Pinpoint the cell where the given text exists, returning its (X, Y) midpoint coordinate. 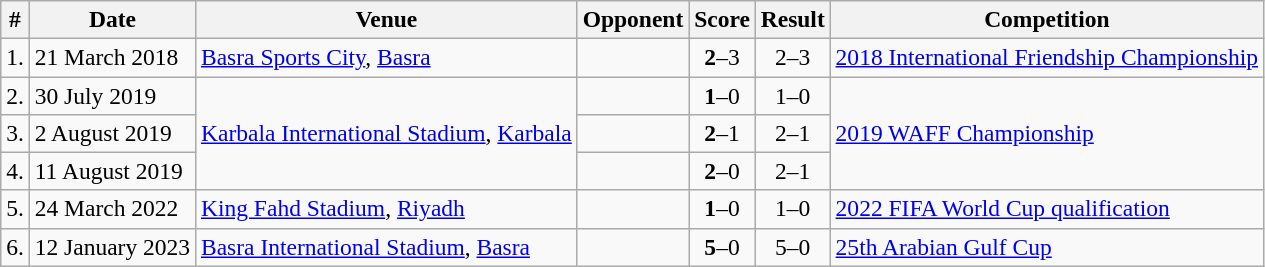
2 August 2019 (112, 133)
Venue (387, 19)
Basra International Stadium, Basra (387, 247)
Opponent (632, 19)
King Fahd Stadium, Riyadh (387, 209)
Result (792, 19)
21 March 2018 (112, 57)
3. (16, 133)
5. (16, 209)
Karbala International Stadium, Karbala (387, 133)
30 July 2019 (112, 95)
6. (16, 247)
Score (722, 19)
Basra Sports City, Basra (387, 57)
25th Arabian Gulf Cup (1046, 247)
2. (16, 95)
12 January 2023 (112, 247)
1. (16, 57)
Competition (1046, 19)
24 March 2022 (112, 209)
11 August 2019 (112, 171)
Date (112, 19)
4. (16, 171)
2–0 (722, 171)
# (16, 19)
2018 International Friendship Championship (1046, 57)
2019 WAFF Championship (1046, 133)
2022 FIFA World Cup qualification (1046, 209)
